Pinpoint the cell where the given text exists, returning its [x, y] midpoint coordinate. 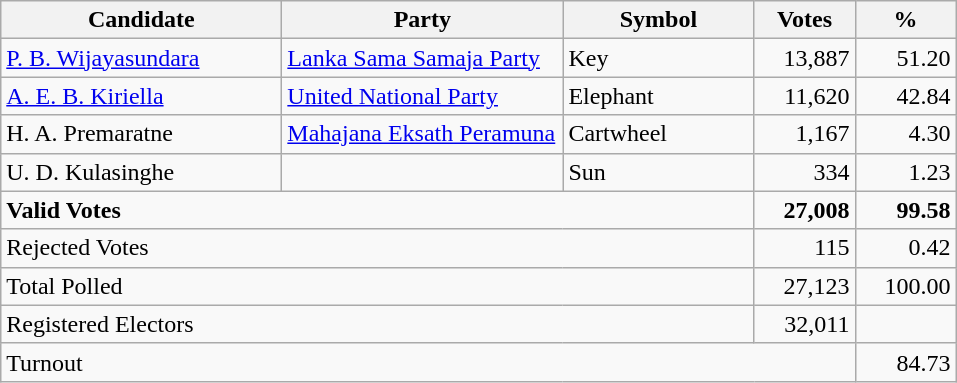
Sun [658, 172]
42.84 [906, 96]
Lanka Sama Samaja Party [422, 58]
51.20 [906, 58]
84.73 [906, 362]
Total Polled [378, 286]
115 [804, 248]
1,167 [804, 134]
Votes [804, 20]
Cartwheel [658, 134]
P. B. Wijayasundara [142, 58]
11,620 [804, 96]
4.30 [906, 134]
United National Party [422, 96]
% [906, 20]
Valid Votes [378, 210]
Candidate [142, 20]
U. D. Kulasinghe [142, 172]
27,008 [804, 210]
0.42 [906, 248]
H. A. Premaratne [142, 134]
Party [422, 20]
32,011 [804, 324]
334 [804, 172]
Turnout [428, 362]
27,123 [804, 286]
100.00 [906, 286]
13,887 [804, 58]
Mahajana Eksath Peramuna [422, 134]
Key [658, 58]
Rejected Votes [378, 248]
Symbol [658, 20]
Elephant [658, 96]
A. E. B. Kiriella [142, 96]
99.58 [906, 210]
Registered Electors [378, 324]
1.23 [906, 172]
